Find where the given text appears and provide that cell's center as [x, y] coordinate. 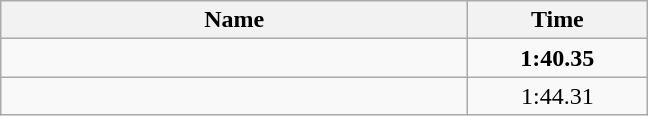
1:40.35 [558, 58]
Name [234, 20]
Time [558, 20]
1:44.31 [558, 96]
